Locate the cell with the specified text and output its (x, y) center coordinate. 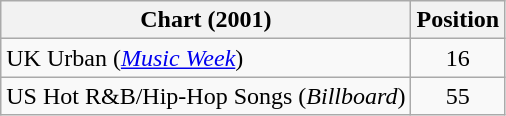
16 (458, 58)
55 (458, 96)
US Hot R&B/Hip-Hop Songs (Billboard) (206, 96)
Position (458, 20)
Chart (2001) (206, 20)
UK Urban (Music Week) (206, 58)
